Scan for the cell matching the given text and deliver its (x, y) coordinate at center. 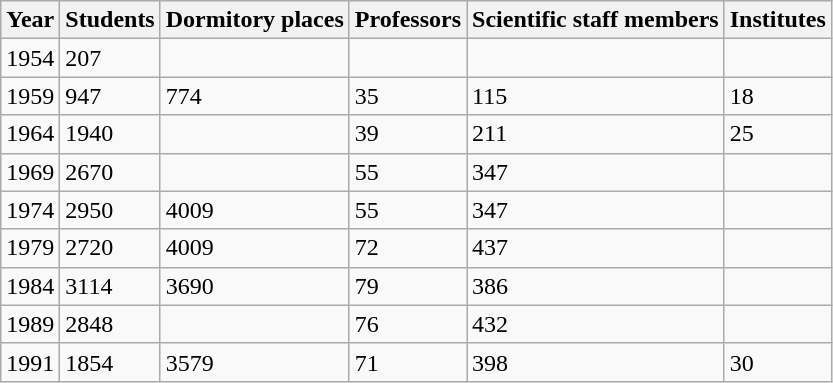
Institutes (778, 20)
Year (30, 20)
211 (596, 134)
25 (778, 134)
115 (596, 96)
35 (408, 96)
1989 (30, 324)
774 (254, 96)
Students (110, 20)
1991 (30, 362)
Scientific staff members (596, 20)
2848 (110, 324)
1969 (30, 172)
71 (408, 362)
79 (408, 286)
947 (110, 96)
Professors (408, 20)
3579 (254, 362)
72 (408, 248)
1959 (30, 96)
3114 (110, 286)
1974 (30, 210)
76 (408, 324)
437 (596, 248)
18 (778, 96)
207 (110, 58)
39 (408, 134)
2950 (110, 210)
398 (596, 362)
386 (596, 286)
1984 (30, 286)
2670 (110, 172)
1954 (30, 58)
2720 (110, 248)
1940 (110, 134)
1854 (110, 362)
1979 (30, 248)
Dormitory places (254, 20)
1964 (30, 134)
3690 (254, 286)
432 (596, 324)
30 (778, 362)
